Scan for the cell matching the given text and deliver its [x, y] coordinate at center. 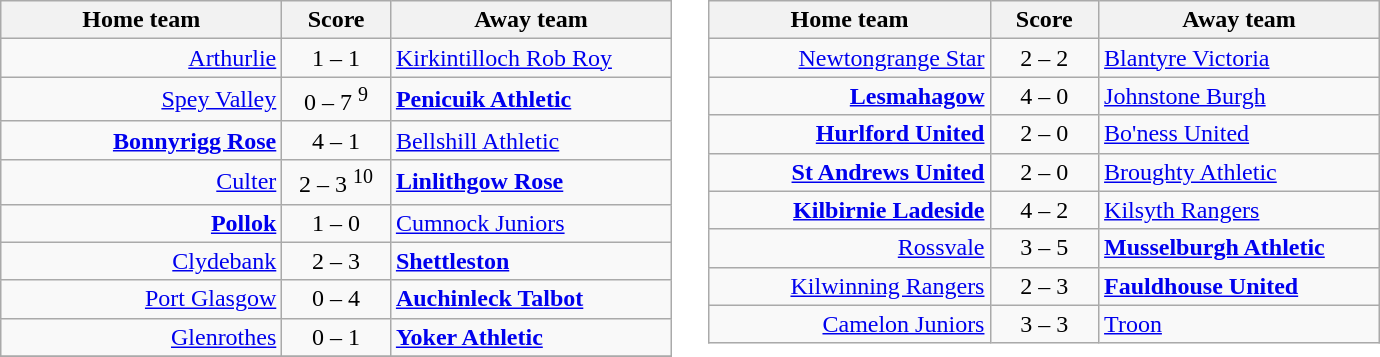
Bellshill Athletic [530, 140]
Glenrothes [142, 337]
1 – 0 [336, 223]
Blantyre Victoria [1240, 58]
Arthurlie [142, 58]
4 – 0 [1044, 96]
Auchinleck Talbot [530, 299]
Bo'ness United [1240, 134]
Yoker Athletic [530, 337]
St Andrews United [850, 172]
Kilbirnie Ladeside [850, 210]
4 – 2 [1044, 210]
Cumnock Juniors [530, 223]
Kilsyth Rangers [1240, 210]
Linlithgow Rose [530, 182]
Clydebank [142, 261]
Broughty Athletic [1240, 172]
Newtongrange Star [850, 58]
4 – 1 [336, 140]
1 – 1 [336, 58]
Kirkintilloch Rob Roy [530, 58]
Pollok [142, 223]
3 – 3 [1044, 324]
Troon [1240, 324]
Spey Valley [142, 100]
Shettleston [530, 261]
2 – 2 [1044, 58]
3 – 5 [1044, 248]
Kilwinning Rangers [850, 286]
Hurlford United [850, 134]
Bonnyrigg Rose [142, 140]
Penicuik Athletic [530, 100]
Camelon Juniors [850, 324]
0 – 7 9 [336, 100]
Culter [142, 182]
0 – 4 [336, 299]
Port Glasgow [142, 299]
2 – 3 10 [336, 182]
Johnstone Burgh [1240, 96]
Lesmahagow [850, 96]
Musselburgh Athletic [1240, 248]
0 – 1 [336, 337]
Rossvale [850, 248]
Fauldhouse United [1240, 286]
